Extract the (X, Y) coordinate from the center of the cell holding the provided text.  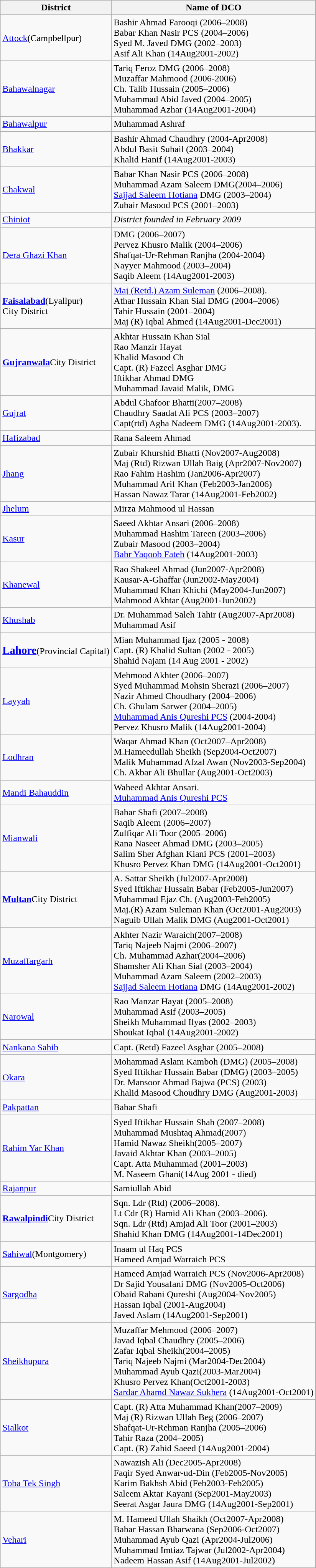
Chiniot (56, 220)
DMG (2006–2007)Pervez Khusro Malik (2004–2006)Shafqat-Ur-Rehman Ranjha (2004-2004)Nayyer Mahmood (2003–2004)Saqib Aleem (14Aug2001-2003) (214, 255)
Bashir Ahmad Farooqi (2006–2008)Babar Khan Nasir PCS (2004–2006)Syed M. Javed DMG (2002–2003)Asif Ali Khan (14Aug2001-2002) (214, 38)
Faisalabad(Lyallpur)City District (56, 306)
Narowal (56, 1017)
Saeed Akhtar Ansari (2006–2008)Muhammad Hashim Tareen (2003–2006)Zubair Masood (2003–2004)Babr Yaqoob Fateh (14Aug2001-2003) (214, 539)
Jhang (56, 474)
Rana Saleem Ahmad (214, 438)
Maj (Retd.) Azam Suleman (2006–2008).Athar Hussain Khan Sial DMG (2004–2006)Tahir Hussain (2001–2004)Maj (R) Iqbal Ahmed (14Aug2001-Dec2001) (214, 306)
Hafizabad (56, 438)
Inaam ul Haq PCSHameed Amjad Warraich PCS (214, 1254)
GujranwalaCity District (56, 362)
Bahawalpur (56, 124)
Pakpattan (56, 1107)
Khanewal (56, 584)
Dera Ghazi Khan (56, 255)
Jhelum (56, 509)
Attock(Campbellpur) (56, 38)
Sheikhupura (56, 1361)
Rahim Yar Khan (56, 1147)
Toba Tek Singh (56, 1484)
Mirza Mahmood ul Hassan (214, 509)
Mianwali (56, 838)
Nankana Sahib (56, 1047)
Layyah (56, 701)
Waheed Akhtar Ansari.Muhammad Anis Qureshi PCS (214, 793)
Babar Khan Nasir PCS (2006–2008)Muhammad Azam Saleem DMG(2004–2006)Sajjad Saleem Hotiana DMG (2003–2004)Zubair Masood PCS (2001–2003) (214, 190)
Rao Manzar Hayat (2005–2008)Muhammad Asif (2003–2005)Sheikh Muhammad Ilyas (2002–2003)Shoukat Iqbal (14Aug2001-2002) (214, 1017)
Rao Shakeel Ahmad (Jun2007-Apr2008)Kausar-A-Ghaffar (Jun2002-May2004)Muhammad Khan Khichi (May2004-Jun2007)Mahmood Akhtar (Aug2001-Jun2002) (214, 584)
Okara (56, 1077)
Bashir Ahmad Chaudhry (2004-Apr2008)Abdul Basit Suhail (2003–2004)Khalid Hanif (14Aug2001-2003) (214, 149)
Capt. (Retd) Fazeel Asghar (2005–2008) (214, 1047)
Mandi Bahauddin (56, 793)
Sahiwal(Montgomery) (56, 1254)
Sqn. Ldr (Rtd) (2006–2008).Lt Cdr (R) Hamid Ali Khan (2003–2006).Sqn. Ldr (Rtd) Amjad Ali Toor (2001–2003)Shahid Khan DMG (14Aug2001-14Dec2001) (214, 1219)
Akhtar Hussain Khan SialRao Manzir HayatKhalid Masood ChCapt. (R) Fazeel Asghar DMGIftikhar Ahmad DMGMuhammad Javaid Malik, DMG (214, 362)
District founded in February 2009 (214, 220)
Name of DCO (214, 8)
Muhammad Ashraf (214, 124)
Abdul Ghafoor Bhatti(2007–2008)Chaudhry Saadat Ali PCS (2003–2007)Capt(rtd) Agha Nadeem DMG (14Aug2001-2003). (214, 413)
Tariq Feroz DMG (2006–2008)Muzaffar Mahmood (2006-2006)Ch. Talib Hussain (2005–2006)Muhammad Abid Javed (2004–2005)Muhammad Azhar (14Aug2001-2004) (214, 89)
Sialkot (56, 1427)
Chakwal (56, 190)
Dr. Muhammad Saleh Tahir (Aug2007-Apr2008)Muhammad Asif (214, 620)
Muzaffargarh (56, 961)
Gujrat (56, 413)
Rajanpur (56, 1189)
MultanCity District (56, 899)
Vehari (56, 1540)
Bhakkar (56, 149)
Kasur (56, 539)
Sargodha (56, 1295)
Lodhran (56, 757)
Samiullah Abid (214, 1189)
Lahore(Provincial Capital) (56, 650)
District (56, 8)
Khushab (56, 620)
Mian Muhammad Ijaz (2005 - 2008)Capt. (R) Khalid Sultan (2002 - 2005)Shahid Najam (14 Aug 2001 - 2002) (214, 650)
RawalpindiCity District (56, 1219)
Bahawalnagar (56, 89)
Babar Shafi (214, 1107)
